Capture the cell that displays the provided text and extract its (X, Y) central coordinate. 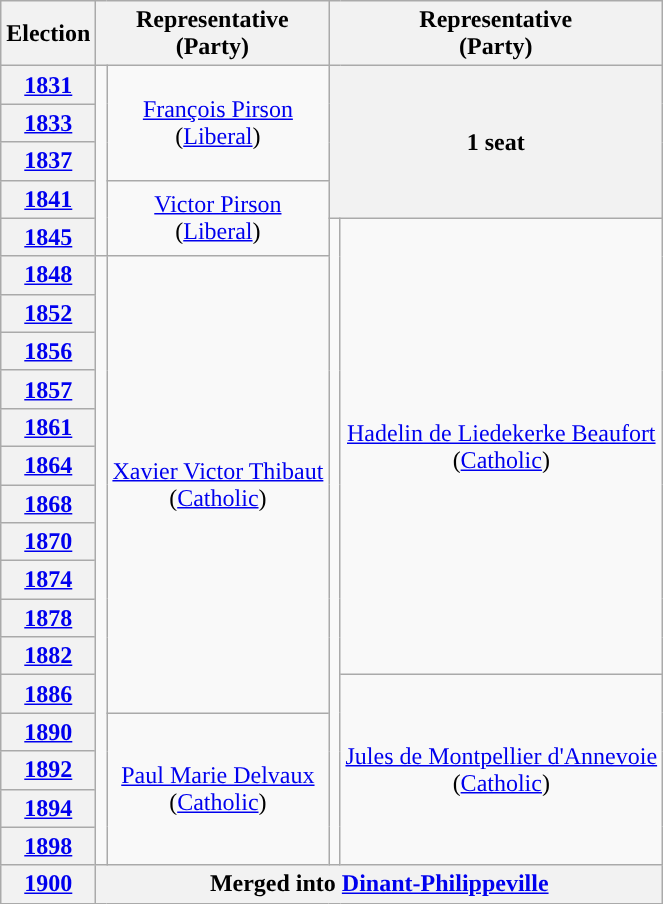
1892 (48, 770)
1900 (48, 884)
1837 (48, 161)
Xavier Victor Thibaut(Catholic) (218, 484)
Hadelin de Liedekerke Beaufort(Catholic) (502, 446)
1861 (48, 427)
1848 (48, 275)
1852 (48, 313)
1874 (48, 580)
1857 (48, 389)
1833 (48, 123)
Merged into Dinant-Philippeville (380, 884)
Election (48, 34)
1845 (48, 237)
1886 (48, 694)
1841 (48, 199)
Jules de Montpellier d'Annevoie(Catholic) (502, 770)
1878 (48, 618)
Victor Pirson(Liberal) (218, 218)
1890 (48, 732)
1898 (48, 846)
1870 (48, 542)
1856 (48, 351)
1 seat (496, 142)
Paul Marie Delvaux(Catholic) (218, 789)
1864 (48, 465)
1894 (48, 808)
1882 (48, 656)
1831 (48, 85)
1868 (48, 503)
François Pirson(Liberal) (218, 123)
